Provide the (x, y) coordinate of the cell's center where the given text is located.  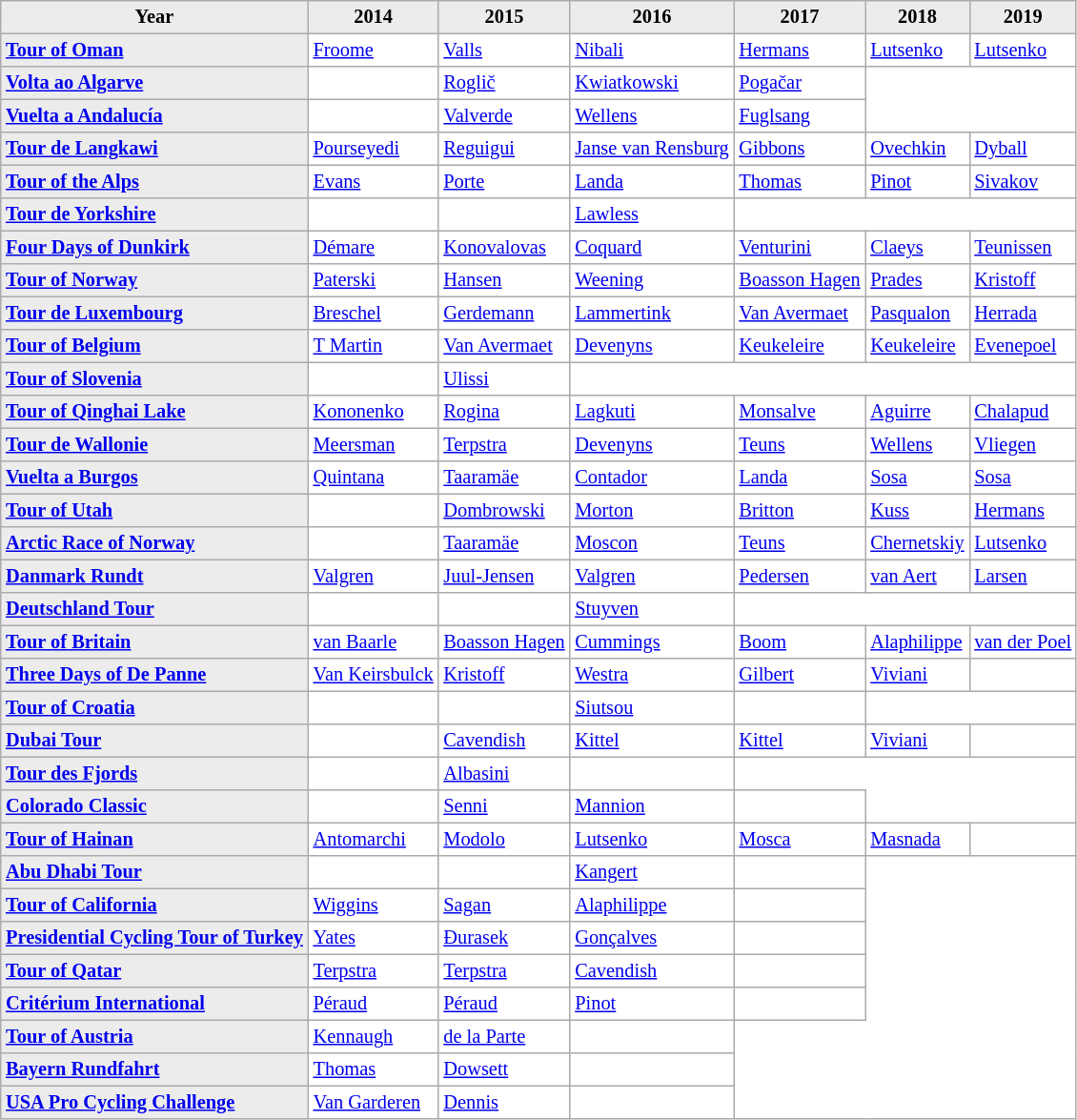
Janse van Rensburg (652, 149)
Tour of Croatia (154, 707)
Siutsou (652, 707)
Dyball (1023, 149)
Tour de Wallonie (154, 444)
Kononenko (374, 412)
Prades (917, 280)
Vuelta a Burgos (154, 478)
Tour of Utah (154, 510)
Valverde (504, 115)
Van Keirsbulck (374, 675)
Breschel (374, 313)
Ovechkin (917, 149)
Meersman (374, 444)
Gonçalves (652, 938)
Chernetskiy (917, 543)
Démare (374, 247)
Four Days of Dunkirk (154, 247)
2019 (1023, 17)
Lammertink (652, 313)
Senni (504, 806)
2018 (917, 17)
2017 (800, 17)
2015 (504, 17)
Deutschland Tour (154, 609)
Herrada (1023, 313)
Juul-Jensen (504, 576)
Pogačar (800, 83)
Tour of Hainan (154, 839)
Modolo (504, 839)
Kennaugh (374, 1036)
Tour of Austria (154, 1036)
Westra (652, 675)
Chalapud (1023, 412)
Đurasek (504, 938)
Quintana (374, 478)
Antomarchi (374, 839)
Coquard (652, 247)
Van Garderen (374, 1102)
Wiggins (374, 905)
Volta ao Algarve (154, 83)
Tour de Yorkshire (154, 214)
Rogina (504, 412)
Bayern Rundfahrt (154, 1069)
Roglič (504, 83)
de la Parte (504, 1036)
Pedersen (800, 576)
Contador (652, 478)
Arctic Race of Norway (154, 543)
Gibbons (800, 149)
Monsalve (800, 412)
Konovalovas (504, 247)
Mosca (800, 839)
Kuss (917, 510)
Dubai Tour (154, 741)
Three Days of De Panne (154, 675)
2014 (374, 17)
Vuelta a Andalucía (154, 115)
Kangert (652, 872)
Year (154, 17)
Evans (374, 181)
Colorado Classic (154, 806)
Abu Dhabi Tour (154, 872)
Venturini (800, 247)
Tour of Oman (154, 50)
Tour of California (154, 905)
Stuyven (652, 609)
Larsen (1023, 576)
Evenepoel (1023, 346)
Britton (800, 510)
Valls (504, 50)
T Martin (374, 346)
Paterski (374, 280)
Fuglsang (800, 115)
Moscon (652, 543)
Albasini (504, 773)
Tour des Fjords (154, 773)
Boom (800, 641)
Tour of Norway (154, 280)
Lagkuti (652, 412)
Yates (374, 938)
van Baarle (374, 641)
Lawless (652, 214)
Hansen (504, 280)
Dombrowski (504, 510)
van Aert (917, 576)
Tour of Qatar (154, 970)
Dowsett (504, 1069)
Cummings (652, 641)
Tour of Qinghai Lake (154, 412)
Aguirre (917, 412)
Pourseyedi (374, 149)
Dennis (504, 1102)
Reguigui (504, 149)
Vliegen (1023, 444)
Sagan (504, 905)
USA Pro Cycling Challenge (154, 1102)
2016 (652, 17)
van der Poel (1023, 641)
Tour of the Alps (154, 181)
Porte (504, 181)
Ulissi (504, 378)
Kwiatkowski (652, 83)
Masnada (917, 839)
Tour de Langkawi (154, 149)
Froome (374, 50)
Critérium International (154, 1004)
Tour de Luxembourg (154, 313)
Tour of Slovenia (154, 378)
Teunissen (1023, 247)
Gilbert (800, 675)
Mannion (652, 806)
Gerdemann (504, 313)
Presidential Cycling Tour of Turkey (154, 938)
Danmark Rundt (154, 576)
Nibali (652, 50)
Pasqualon (917, 313)
Sivakov (1023, 181)
Weening (652, 280)
Tour of Britain (154, 641)
Tour of Belgium (154, 346)
Claeys (917, 247)
Morton (652, 510)
